Locate the cell with the specified text and output its [X, Y] center coordinate. 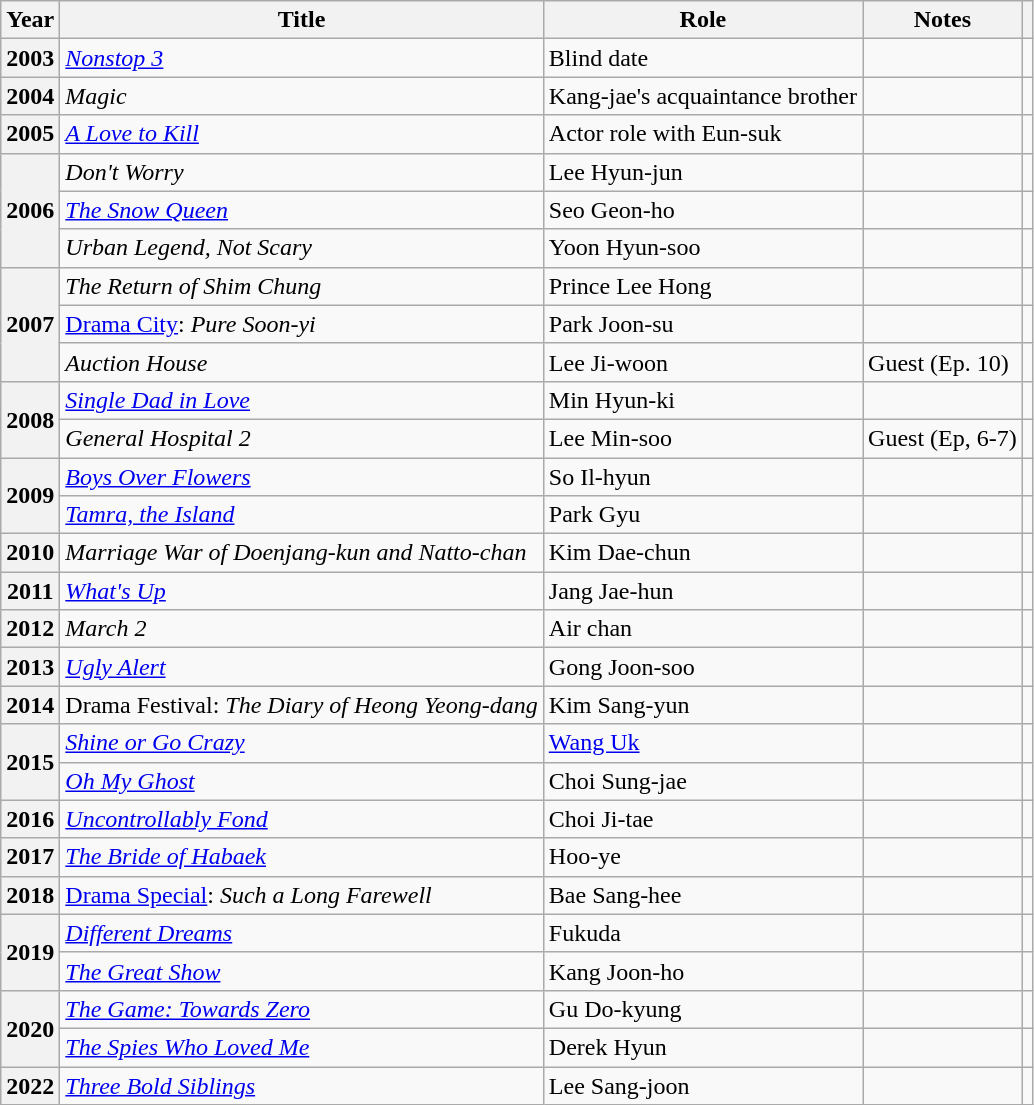
2022 [30, 1085]
Notes [943, 20]
The Spies Who Loved Me [302, 1047]
Drama City: Pure Soon-yi [302, 324]
2012 [30, 629]
So Il-hyun [702, 477]
Bae Sang-hee [702, 895]
Drama Festival: The Diary of Heong Yeong-dang [302, 705]
2007 [30, 324]
2004 [30, 96]
Choi Ji-tae [702, 819]
Magic [302, 96]
Yoon Hyun-soo [702, 248]
2014 [30, 705]
Park Gyu [702, 515]
Three Bold Siblings [302, 1085]
March 2 [302, 629]
General Hospital 2 [302, 438]
The Game: Towards Zero [302, 1009]
2019 [30, 952]
Auction House [302, 362]
Park Joon-su [702, 324]
Shine or Go Crazy [302, 743]
What's Up [302, 591]
Year [30, 20]
Lee Min-soo [702, 438]
2017 [30, 857]
Gong Joon-soo [702, 667]
Marriage War of Doenjang-kun and Natto-chan [302, 553]
2020 [30, 1028]
Different Dreams [302, 933]
Single Dad in Love [302, 400]
2009 [30, 496]
Wang Uk [702, 743]
Title [302, 20]
The Snow Queen [302, 210]
2010 [30, 553]
Kang-jae's acquaintance brother [702, 96]
2013 [30, 667]
2006 [30, 210]
Tamra, the Island [302, 515]
Kim Sang-yun [702, 705]
2018 [30, 895]
2008 [30, 419]
Derek Hyun [702, 1047]
The Bride of Habaek [302, 857]
Lee Ji-woon [702, 362]
Hoo-ye [702, 857]
Fukuda [702, 933]
Seo Geon-ho [702, 210]
Oh My Ghost [302, 781]
2003 [30, 58]
Choi Sung-jae [702, 781]
2016 [30, 819]
Uncontrollably Fond [302, 819]
Drama Special: Such a Long Farewell [302, 895]
Lee Hyun-jun [702, 172]
Don't Worry [302, 172]
2015 [30, 762]
The Great Show [302, 971]
2011 [30, 591]
Blind date [702, 58]
Jang Jae-hun [702, 591]
Kang Joon-ho [702, 971]
Boys Over Flowers [302, 477]
Actor role with Eun-suk [702, 134]
Guest (Ep. 10) [943, 362]
Min Hyun-ki [702, 400]
The Return of Shim Chung [302, 286]
Guest (Ep, 6-7) [943, 438]
Role [702, 20]
Prince Lee Hong [702, 286]
Kim Dae-chun [702, 553]
Ugly Alert [302, 667]
A Love to Kill [302, 134]
Air chan [702, 629]
Lee Sang-joon [702, 1085]
Nonstop 3 [302, 58]
2005 [30, 134]
Urban Legend, Not Scary [302, 248]
Gu Do-kyung [702, 1009]
